Return (X, Y) of the center of cell containing provided text 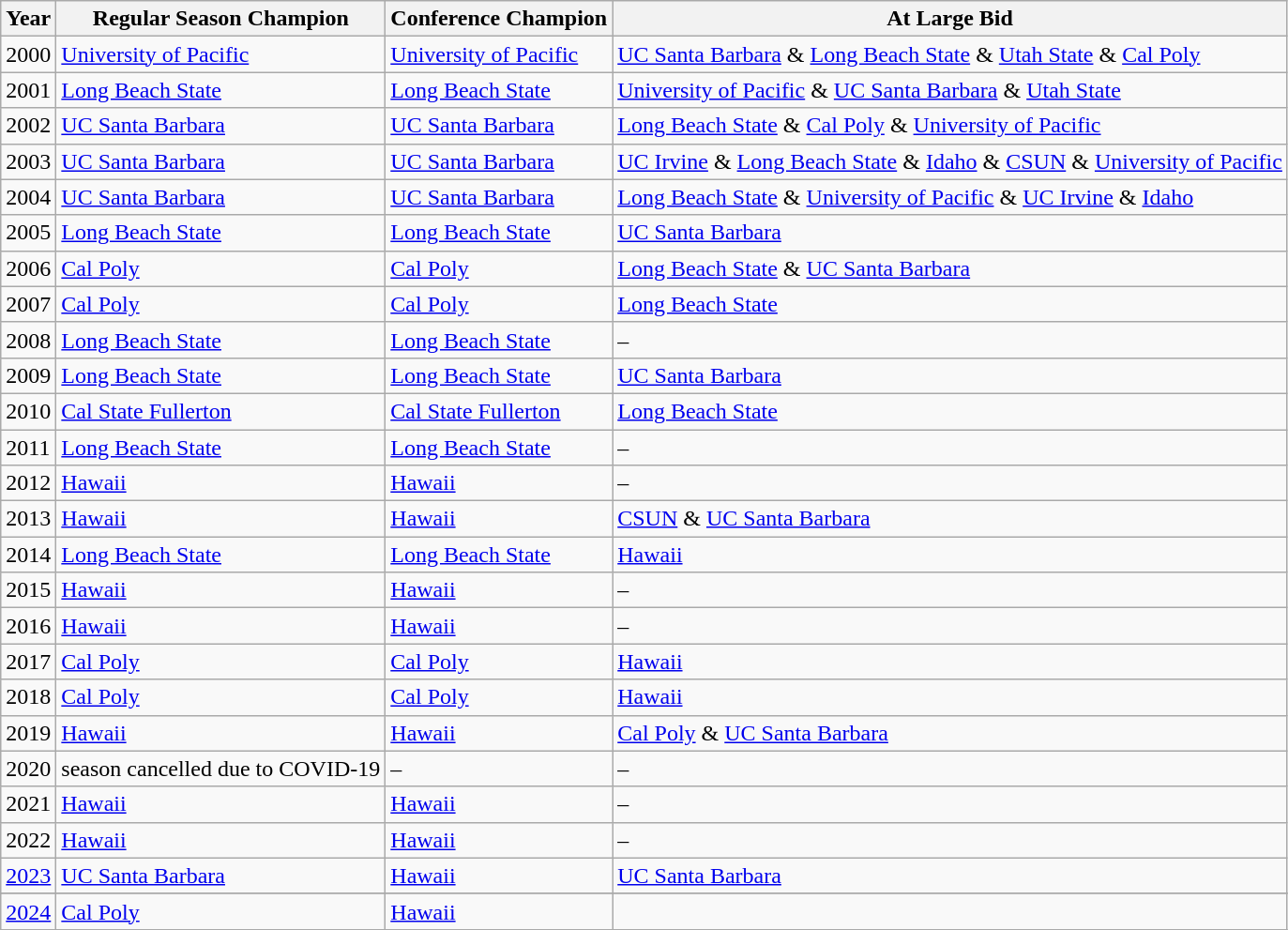
2003 (28, 161)
2012 (28, 483)
season cancelled due to COVID-19 (221, 769)
2009 (28, 375)
Long Beach State & Cal Poly & University of Pacific (950, 126)
2006 (28, 268)
Regular Season Champion (221, 19)
Cal Poly & UC Santa Barbara (950, 733)
2004 (28, 197)
2022 (28, 840)
At Large Bid (950, 19)
2021 (28, 804)
CSUN & UC Santa Barbara (950, 519)
2001 (28, 90)
UC Irvine & Long Beach State & Idaho & CSUN & University of Pacific (950, 161)
2007 (28, 304)
2019 (28, 733)
2008 (28, 340)
2000 (28, 54)
2017 (28, 662)
2015 (28, 590)
University of Pacific & UC Santa Barbara & Utah State (950, 90)
2011 (28, 448)
Conference Champion (499, 19)
2016 (28, 626)
2024 (28, 911)
2013 (28, 519)
2002 (28, 126)
Long Beach State & UC Santa Barbara (950, 268)
UC Santa Barbara & Long Beach State & Utah State & Cal Poly (950, 54)
2010 (28, 411)
2014 (28, 555)
2005 (28, 233)
Long Beach State & University of Pacific & UC Irvine & Idaho (950, 197)
2020 (28, 769)
2023 (28, 876)
Year (28, 19)
2018 (28, 697)
